Search for the cell housing the specified text and yield its (x, y) center coordinate. 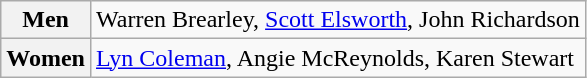
Warren Brearley, Scott Elsworth, John Richardson (338, 20)
Lyn Coleman, Angie McReynolds, Karen Stewart (338, 58)
Men (46, 20)
Women (46, 58)
